Return [x, y] of the center of cell containing provided text 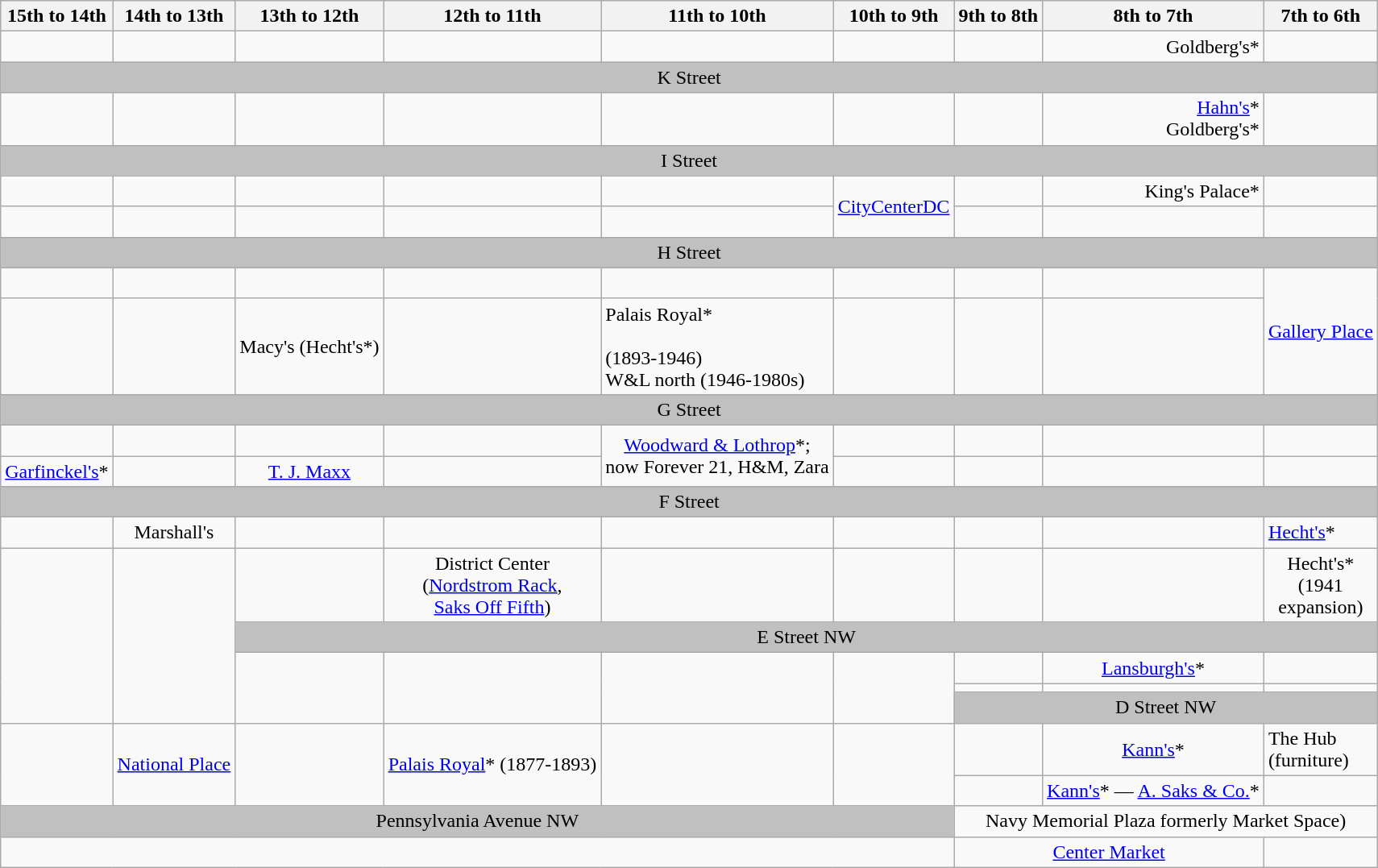
7th to 6th [1320, 16]
Palais Royal*(1893-1946) W&L north (1946-1980s) [717, 347]
D Street NW [1166, 708]
Pennsylvania Avenue NW [477, 821]
13th to 12th [309, 16]
Hecht's* [1320, 533]
Gallery Place [1320, 330]
Navy Memorial Plaza formerly Market Space) [1166, 821]
F Street [690, 502]
Goldberg's* [1154, 47]
Kann's* — A. Saks & Co.* [1154, 791]
G Street [690, 409]
King's Palace* [1154, 191]
12th to 11th [492, 16]
National Place [174, 764]
Macy's (Hecht's*) [309, 347]
10th to 9th [894, 16]
11th to 10th [717, 16]
E Street NW [807, 638]
Center Market [1109, 852]
8th to 7th [1154, 16]
T. J. Maxx [309, 471]
CityCenterDC [894, 206]
H Street [690, 252]
District Center(Nordstrom Rack,Saks Off Fifth) [492, 585]
9th to 8th [998, 16]
K Street [690, 77]
Palais Royal* (1877-1893) [492, 764]
Hahn's*Goldberg's* [1154, 119]
Lansburgh's* [1154, 668]
The Hub(furniture) [1320, 750]
I Street [690, 160]
Woodward & Lothrop*;now Forever 21, H&M, Zara [717, 455]
Kann's* [1154, 750]
15th to 14th [56, 16]
Hecht's*(1941expansion) [1320, 585]
Marshall's [174, 533]
Garfinckel's* [56, 471]
14th to 13th [174, 16]
